Locate the cell with the specified text and output its (x, y) center coordinate. 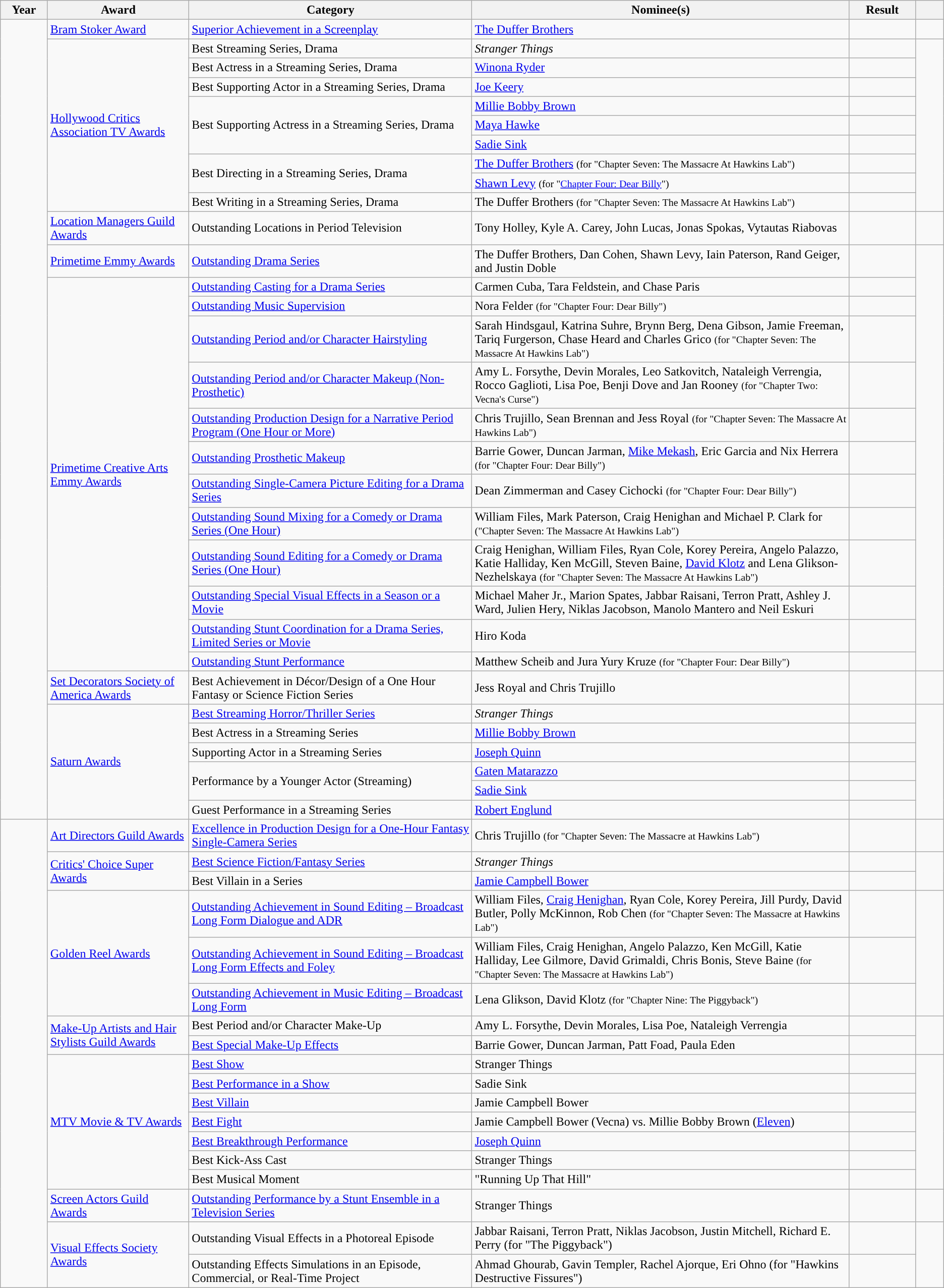
Best Show (331, 1064)
Best Special Make-Up Effects (331, 1045)
Best Breakthrough Performance (331, 1141)
Guest Performance in a Streaming Series (331, 810)
Best Fight (331, 1122)
Make-Up Artists and Hair Stylists Guild Awards (118, 1035)
Outstanding Sound Editing for a Comedy or Drama Series (One Hour) (331, 563)
Art Directors Guild Awards (118, 835)
Best Period and/or Character Make-Up (331, 1026)
Golden Reel Awards (118, 954)
Best Streaming Horror/Thriller Series (331, 713)
Amy L. Forsythe, Devin Morales, Lisa Poe, Nataleigh Verrengia (661, 1026)
Outstanding Production Design for a Narrative Period Program (One Hour or More) (331, 425)
Barrie Gower, Duncan Jarman, Mike Mekash, Eric Garcia and Nix Herrera (for "Chapter Four: Dear Billy") (661, 458)
Outstanding Prosthetic Makeup (331, 458)
Outstanding Performance by a Stunt Ensemble in a Television Series (331, 1206)
Outstanding Special Visual Effects in a Season or a Movie (331, 602)
Year (24, 10)
Maya Hawke (661, 125)
Gaten Matarazzo (661, 771)
Chris Trujillo, Sean Brennan and Jess Royal (for "Chapter Seven: The Massacre At Hawkins Lab") (661, 425)
Best Actress in a Streaming Series, Drama (331, 68)
Primetime Emmy Awards (118, 260)
Hiro Koda (661, 636)
Outstanding Achievement in Sound Editing – Broadcast Long Form Dialogue and ADR (331, 914)
Matthew Scheib and Jura Yury Kruze (for "Chapter Four: Dear Billy") (661, 661)
Visual Effects Society Awards (118, 1255)
Dean Zimmerman and Casey Cichocki (for "Chapter Four: Dear Billy") (661, 490)
Outstanding Period and/or Character Hairstyling (331, 339)
Best Science Fiction/Fantasy Series (331, 862)
Ahmad Ghourab, Gavin Templer, Rachel Ajorque, Eri Ohno (for "Hawkins Destructive Fissures") (661, 1271)
Outstanding Music Supervision (331, 306)
Jess Royal and Chris Trujillo (661, 687)
Barrie Gower, Duncan Jarman, Patt Foad, Paula Eden (661, 1045)
Superior Achievement in a Screenplay (331, 29)
Joe Keery (661, 87)
Hollywood Critics Association TV Awards (118, 125)
Jabbar Raisani, Terron Pratt, Niklas Jacobson, Justin Mitchell, Richard E. Perry (for "The Piggyback") (661, 1238)
Best Achievement in Décor/Design of a One Hour Fantasy or Science Fiction Series (331, 687)
Lena Glikson, David Klotz (for "Chapter Nine: The Piggyback") (661, 1000)
Performance by a Younger Actor (Streaming) (331, 781)
Outstanding Casting for a Drama Series (331, 287)
Outstanding Achievement in Sound Editing – Broadcast Long Form Effects and Foley (331, 960)
Outstanding Achievement in Music Editing – Broadcast Long Form (331, 1000)
The Duffer Brothers (661, 29)
Best Villain (331, 1102)
Outstanding Sound Mixing for a Comedy or Drama Series (One Hour) (331, 524)
Michael Maher Jr., Marion Spates, Jabbar Raisani, Terron Pratt, Ashley J. Ward, Julien Hery, Niklas Jacobson, Manolo Mantero and Neil Eskuri (661, 602)
Outstanding Single-Camera Picture Editing for a Drama Series (331, 490)
Best Performance in a Show (331, 1083)
William Files, Mark Paterson, Craig Henighan and Michael P. Clark for ("Chapter Seven: The Massacre At Hawkins Lab") (661, 524)
Outstanding Period and/or Character Makeup (Non-Prosthetic) (331, 385)
Best Supporting Actress in a Streaming Series, Drama (331, 125)
Jamie Campbell Bower (Vecna) vs. Millie Bobby Brown (Eleven) (661, 1122)
Primetime Creative Arts Emmy Awards (118, 474)
Robert Englund (661, 810)
Best Supporting Actor in a Streaming Series, Drama (331, 87)
Tony Holley, Kyle A. Carey, John Lucas, Jonas Spokas, Vytautas Riabovas (661, 228)
Set Decorators Society of America Awards (118, 687)
Screen Actors Guild Awards (118, 1206)
Saturn Awards (118, 761)
Best Kick-Ass Cast (331, 1160)
Winona Ryder (661, 68)
MTV Movie & TV Awards (118, 1122)
Outstanding Drama Series (331, 260)
Chris Trujillo (for "Chapter Seven: The Massacre at Hawkins Lab") (661, 835)
Best Villain in a Series (331, 881)
Best Writing in a Streaming Series, Drama (331, 202)
Critics' Choice Super Awards (118, 871)
The Duffer Brothers, Dan Cohen, Shawn Levy, Iain Paterson, Rand Geiger, and Justin Doble (661, 260)
Supporting Actor in a Streaming Series (331, 752)
Best Streaming Series, Drama (331, 48)
Best Actress in a Streaming Series (331, 733)
Category (331, 10)
Shawn Levy (for "Chapter Four: Dear Billy") (661, 183)
Outstanding Stunt Coordination for a Drama Series, Limited Series or Movie (331, 636)
Best Directing in a Streaming Series, Drama (331, 173)
Excellence in Production Design for a One-Hour Fantasy Single-Camera Series (331, 835)
Carmen Cuba, Tara Feldstein, and Chase Paris (661, 287)
Result (882, 10)
Nora Felder (for "Chapter Four: Dear Billy") (661, 306)
Outstanding Locations in Period Television (331, 228)
"Running Up That Hill" (661, 1180)
Bram Stoker Award (118, 29)
Location Managers Guild Awards (118, 228)
Award (118, 10)
Outstanding Effects Simulations in an Episode, Commercial, or Real-Time Project (331, 1271)
Outstanding Stunt Performance (331, 661)
Nominee(s) (661, 10)
Best Musical Moment (331, 1180)
Outstanding Visual Effects in a Photoreal Episode (331, 1238)
